Detect which cell encompasses the target text, then output its [X, Y] center coordinate. 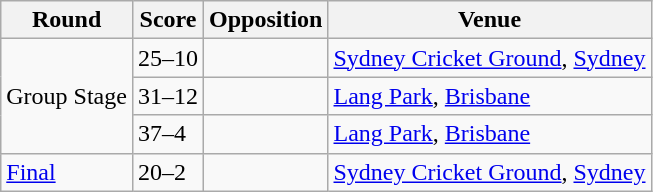
Final [67, 172]
Round [67, 20]
Opposition [266, 20]
25–10 [168, 58]
Score [168, 20]
37–4 [168, 134]
Venue [490, 20]
Group Stage [67, 96]
31–12 [168, 96]
20–2 [168, 172]
